Determine the [X, Y] coordinate at the center of the cell enclosing the given text.  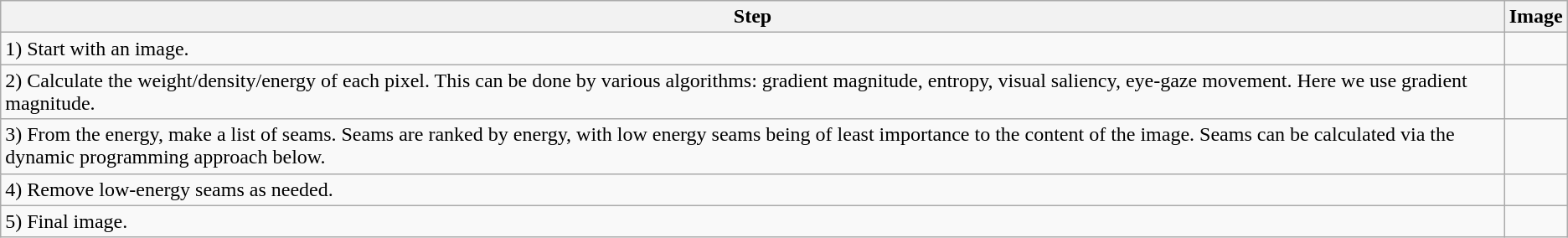
1) Start with an image. [752, 49]
Image [1536, 17]
Step [752, 17]
4) Remove low-energy seams as needed. [752, 189]
5) Final image. [752, 221]
